From the cell containing the given text, extract its center point as [X, Y] coordinate. 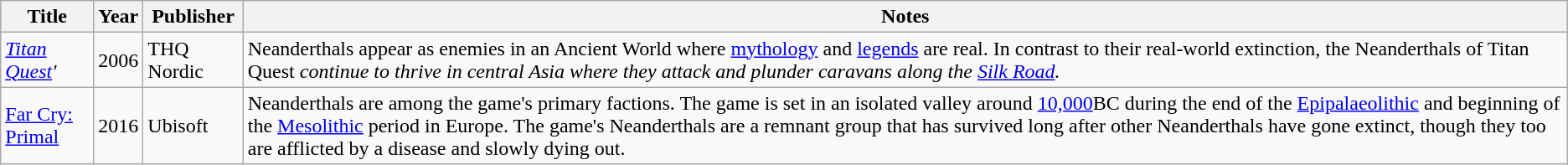
2006 [119, 60]
THQ Nordic [193, 60]
Year [119, 17]
Far Cry: Primal [47, 126]
Ubisoft [193, 126]
2016 [119, 126]
Titan Quest' [47, 60]
Notes [905, 17]
Title [47, 17]
Publisher [193, 17]
